Search for the cell housing the specified text and yield its (x, y) center coordinate. 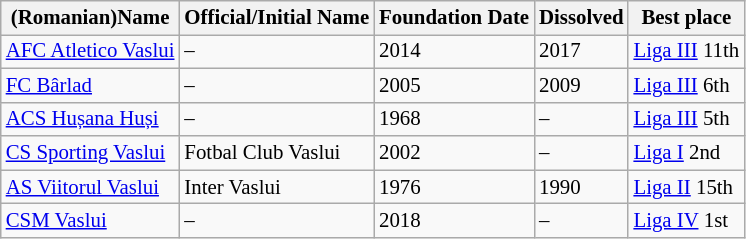
Liga III 6th (686, 85)
(Romanian)Name (90, 18)
FC Bârlad (90, 85)
2009 (581, 85)
Liga III 11th (686, 51)
2018 (454, 221)
CS Sporting Vaslui (90, 153)
2014 (454, 51)
ACS Hușana Huși (90, 119)
1968 (454, 119)
Inter Vaslui (276, 187)
Dissolved (581, 18)
AFC Atletico Vaslui (90, 51)
Liga II 15th (686, 187)
2005 (454, 85)
2017 (581, 51)
Liga III 5th (686, 119)
AS Viitorul Vaslui (90, 187)
Best place (686, 18)
1976 (454, 187)
Liga I 2nd (686, 153)
CSM Vaslui (90, 221)
2002 (454, 153)
Liga IV 1st (686, 221)
Fotbal Club Vaslui (276, 153)
Foundation Date (454, 18)
1990 (581, 187)
Official/Initial Name (276, 18)
